Identify which cell holds the provided text, then report its (X, Y) central coordinate. 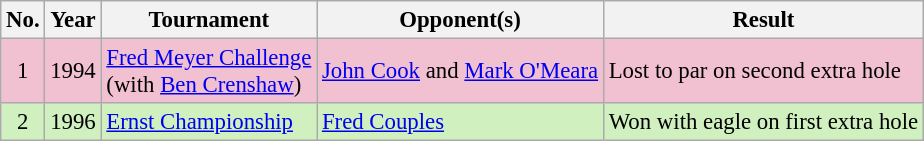
Ernst Championship (209, 122)
1 (23, 72)
Fred Meyer Challenge(with Ben Crenshaw) (209, 72)
2 (23, 122)
Year (73, 20)
Result (763, 20)
Fred Couples (460, 122)
Tournament (209, 20)
1996 (73, 122)
John Cook and Mark O'Meara (460, 72)
1994 (73, 72)
Won with eagle on first extra hole (763, 122)
Lost to par on second extra hole (763, 72)
No. (23, 20)
Opponent(s) (460, 20)
